Capture the cell that displays the provided text and extract its [X, Y] central coordinate. 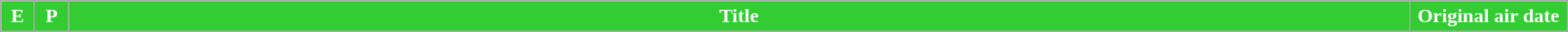
Original air date [1489, 16]
P [51, 16]
Title [739, 16]
E [18, 16]
